Determine the (x, y) coordinate at the center of the cell enclosing the given text.  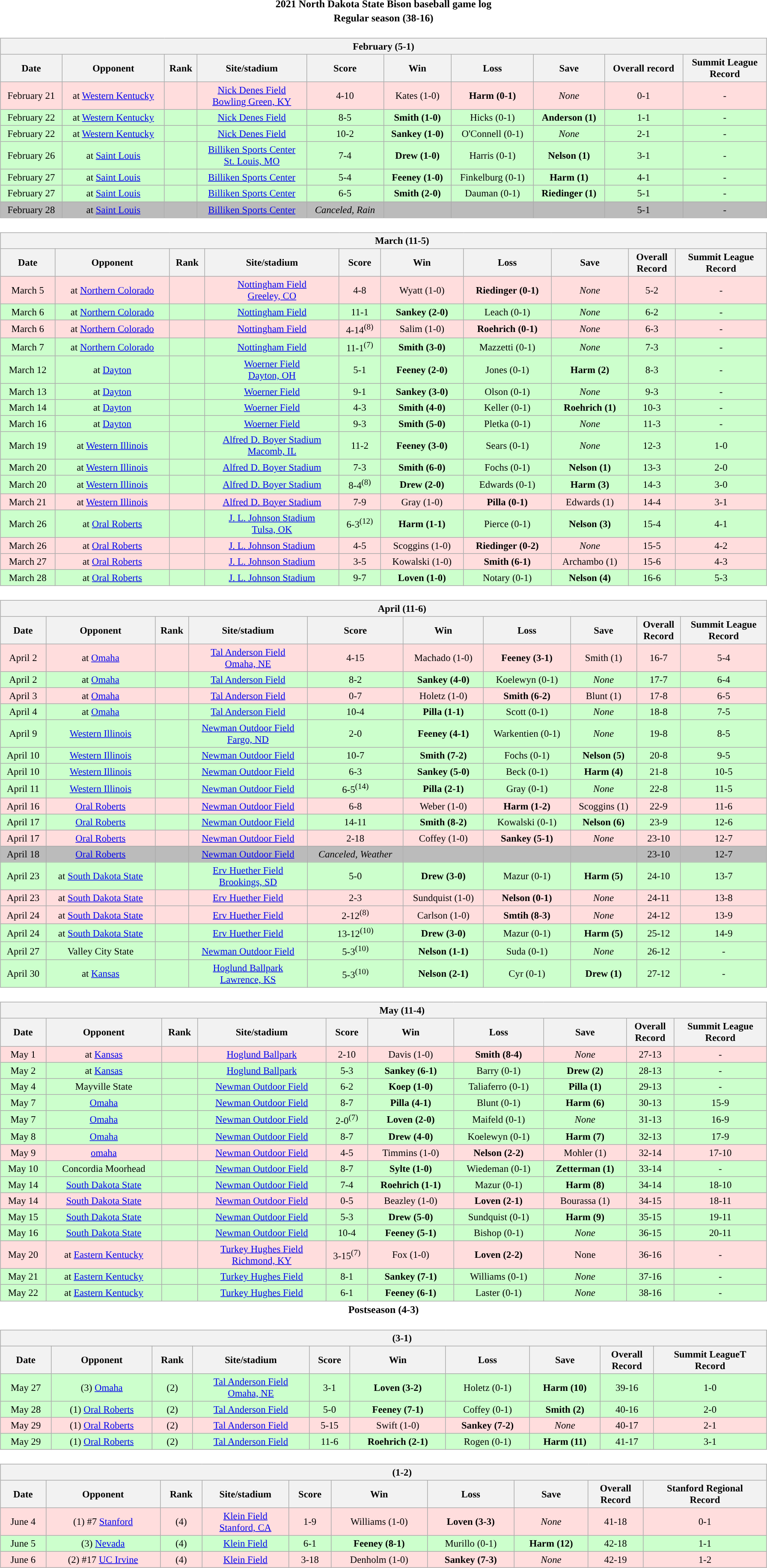
Bourassa (1) (585, 1201)
March 21 (28, 502)
27-13 (651, 1054)
Sankey (5-0) (443, 772)
29-13 (651, 1086)
Kowalski (0-1) (526, 822)
35-15 (651, 1217)
Pilla (2-1) (443, 788)
Feeney (5-1) (410, 1233)
7-9 (360, 502)
Sundquist (0-1) (499, 1217)
Nelson (5) (603, 756)
4-2 (721, 545)
6-4 (723, 680)
Fox (1-0) (410, 1255)
Keller (0-1) (508, 408)
Scoggins (1) (603, 806)
15-4 (651, 524)
32-13 (651, 1137)
Leach (0-1) (508, 312)
Smith (6-1) (508, 561)
41-18 (615, 1521)
Scott (0-1) (526, 712)
Concordia Moorhead (104, 1169)
March 14 (28, 408)
Kowalski (1-0) (422, 561)
0-7 (355, 696)
22-8 (658, 788)
4-15 (355, 658)
February 26 (32, 156)
14-11 (355, 822)
Warkentien (0-1) (526, 734)
Harm (1-1) (422, 524)
May 16 (23, 1233)
Gray (0-1) (526, 788)
Canceled, Weather (355, 854)
6-8 (355, 806)
Zetterman (1) (585, 1169)
Smith (6-2) (526, 696)
May 10 (23, 1169)
Sankey (4-0) (443, 680)
Harm (1) (569, 178)
2-3 (355, 898)
17-7 (658, 680)
41-17 (627, 1441)
Harm (0-1) (492, 96)
11-5 (723, 788)
8-4(8) (360, 484)
April 3 (23, 696)
Smith (8-4) (499, 1054)
Beck (0-1) (526, 772)
Smith (3-0) (422, 347)
13-8 (723, 898)
Sankey (2-0) (422, 312)
17-10 (720, 1153)
(3-1) (383, 1338)
4-8 (360, 290)
March 12 (28, 370)
May 22 (23, 1293)
March 28 (28, 578)
Drew (1) (603, 974)
40-16 (627, 1409)
April 27 (23, 951)
18-8 (658, 712)
Timmins (1-0) (410, 1153)
Nottingham FieldGreeley, CO (272, 290)
3-15(7) (347, 1255)
Smith (5-0) (422, 424)
33-14 (651, 1169)
April 30 (23, 974)
Stanford RegionalRecord (705, 1494)
19-8 (658, 734)
3-0 (721, 484)
April (11-6) (383, 608)
5-15 (330, 1425)
Sundquist (1-0) (443, 898)
14-3 (651, 484)
10-3 (651, 408)
10-5 (723, 772)
Olson (0-1) (508, 391)
Finkelburg (0-1) (492, 178)
28-13 (651, 1070)
13-12(10) (355, 933)
Turkey Hughes FieldRichmond, KY (262, 1255)
42-19 (615, 1559)
Archambo (1) (590, 561)
Harm (8) (585, 1185)
Scoggins (1-0) (422, 545)
Drew (1-0) (417, 156)
Nelson (0-1) (526, 898)
Riedinger (1) (569, 193)
15-6 (651, 561)
25-12 (658, 933)
Laster (0-1) (499, 1293)
2-18 (355, 838)
13-3 (651, 468)
Nelson (2-2) (499, 1153)
Dauman (0-1) (492, 193)
Overall record (644, 68)
Williams (1-0) (379, 1521)
March 7 (28, 347)
4-10 (345, 96)
Murillo (0-1) (471, 1544)
5-2 (651, 290)
Smith (1-0) (417, 118)
Feeney (8-1) (379, 1544)
Alfred D. Boyer StadiumMacomb, IL (272, 446)
2-10 (347, 1054)
Smith (7-2) (443, 756)
Sankey (6-1) (410, 1070)
Coffey (0-1) (488, 1409)
Harm (6) (585, 1103)
Smith (8-2) (443, 822)
1-9 (310, 1521)
(1) #7 Stanford (103, 1521)
March 19 (28, 446)
0-5 (347, 1201)
7-5 (723, 712)
24-11 (658, 898)
Harm (2) (590, 370)
Loven (3-2) (398, 1387)
Blunt (0-1) (499, 1103)
June 4 (23, 1521)
15-9 (720, 1103)
May 2 (23, 1070)
Smith (2) (565, 1409)
Woerner FieldDayton, OH (272, 370)
8-2 (355, 680)
Smith (6-0) (422, 468)
Drew (2-0) (422, 484)
18-11 (720, 1201)
31-13 (651, 1119)
Drew (4-0) (410, 1137)
8-3 (651, 370)
April 4 (23, 712)
Feeney (6-1) (410, 1293)
February (5-1) (383, 46)
39-16 (627, 1387)
16-7 (658, 658)
Hoglund BallparkLawrence, KS (248, 974)
18-10 (720, 1185)
Loven (2-2) (499, 1255)
O'Connell (0-1) (492, 134)
Edwards (0-1) (508, 484)
Machado (1-0) (443, 658)
Feeney (1-0) (417, 178)
3-18 (310, 1559)
17-8 (658, 696)
9-7 (360, 578)
May 20 (23, 1255)
Salim (1-0) (422, 329)
Barry (0-1) (499, 1070)
(3) Omaha (102, 1387)
Davis (1-0) (410, 1054)
Feeney (4-1) (443, 734)
Roehrich (1) (590, 408)
March 13 (28, 391)
Pilla (0-1) (508, 502)
Maifeld (0-1) (499, 1119)
Billiken Sports CenterSt. Louis, MO (252, 156)
42-18 (615, 1544)
April 9 (23, 734)
26-12 (658, 951)
Klein FieldStanford, CA (245, 1521)
23-9 (658, 822)
Nick Denes FieldBowling Green, KY (252, 96)
Anderson (1) (569, 118)
Sankey (7-1) (410, 1277)
11-1(7) (360, 347)
May 9 (23, 1153)
6-3(12) (360, 524)
Roehrich (0-1) (508, 329)
36-15 (651, 1233)
24-10 (658, 876)
1-2 (705, 1559)
April 11 (23, 788)
19-11 (720, 1217)
Sankey (5-1) (526, 838)
37-16 (651, 1277)
Wyatt (1-0) (422, 290)
Smith (2-0) (417, 193)
May (11-4) (383, 1011)
Sankey (1-0) (417, 134)
Smith (1) (603, 658)
Kates (1-0) (417, 96)
8-1 (347, 1277)
Nelson (6) (603, 822)
(1-2) (383, 1472)
Pilla (1) (585, 1086)
Weber (1-0) (443, 806)
Swift (1-0) (398, 1425)
Gray (1-0) (422, 502)
Pletka (0-1) (508, 424)
Pilla (4-1) (410, 1103)
May 28 (26, 1409)
Holetz (0-1) (488, 1387)
Valley City State (100, 951)
2-0(7) (347, 1119)
11-2 (360, 446)
36-16 (651, 1255)
Loven (1-0) (422, 578)
27-12 (658, 974)
13-9 (723, 915)
12-3 (651, 446)
Feeney (3-1) (526, 658)
Wiedeman (0-1) (499, 1169)
30-13 (651, 1103)
24-12 (658, 915)
3-5 (360, 561)
Williams (0-1) (499, 1277)
Carlson (1-0) (443, 915)
Coffey (1-0) (443, 838)
Sears (0-1) (508, 446)
Harm (1-2) (526, 806)
Sankey (7-2) (488, 1425)
11-1 (360, 312)
40-17 (627, 1425)
Pilla (1-1) (443, 712)
Mazzetti (0-1) (508, 347)
Harm (7) (585, 1137)
21-8 (658, 772)
Roehrich (2-1) (398, 1441)
9-1 (360, 391)
Mayville State (104, 1086)
Drew (2) (585, 1070)
Bishop (0-1) (499, 1233)
Nelson (1-1) (443, 951)
Smith (4-0) (422, 408)
Sankey (3-0) (422, 391)
Harm (9) (585, 1217)
May 8 (23, 1137)
March 16 (28, 424)
Cyr (0-1) (526, 974)
Feeney (7-1) (398, 1409)
Erv Huether FieldBrookings, SD (248, 876)
May 21 (23, 1277)
12-6 (723, 822)
J. L. Johnson StadiumTulsa, OK (272, 524)
9-5 (723, 756)
Loven (2-1) (499, 1201)
February 21 (32, 96)
Drew (5-0) (410, 1217)
Taliaferro (0-1) (499, 1086)
Sankey (7-3) (471, 1559)
May 1 (23, 1054)
March 5 (28, 290)
April 16 (23, 806)
Harm (12) (551, 1544)
(3) Nevada (103, 1544)
Loven (3-3) (471, 1521)
Nelson (4) (590, 578)
Mohler (1) (585, 1153)
Nelson (3) (590, 524)
Nelson (2-1) (443, 974)
38-16 (651, 1293)
Pierce (0-1) (508, 524)
June 5 (23, 1544)
April 18 (23, 854)
Canceled, Rain (345, 210)
Summit LeagueTRecord (710, 1360)
6-5(14) (355, 788)
Harm (3) (590, 484)
Newman Outdoor FieldFargo, ND (248, 734)
14-4 (651, 502)
34-15 (651, 1201)
Loven (2-0) (410, 1119)
Rogen (0-1) (488, 1441)
Denholm (1-0) (379, 1559)
15-5 (651, 545)
Riedinger (0-2) (508, 545)
Notary (0-1) (508, 578)
Edwards (1) (590, 502)
13-7 (723, 876)
22-9 (658, 806)
Suda (0-1) (526, 951)
Beazley (1-0) (410, 1201)
10-2 (345, 134)
Blunt (1) (603, 696)
Holetz (1-0) (443, 696)
Feeney (3-0) (422, 446)
Harm (4) (603, 772)
Roehrich (1-1) (410, 1185)
32-14 (651, 1153)
16-9 (720, 1119)
Harm (11) (565, 1441)
March (11-5) (383, 240)
Feeney (2-0) (422, 370)
4-14(8) (360, 329)
Sylte (1-0) (410, 1169)
June 6 (23, 1559)
March 27 (28, 561)
(2) #17 UC Irvine (103, 1559)
11-3 (651, 424)
February 28 (32, 210)
2-12(8) (355, 915)
20-8 (658, 756)
omaha (104, 1153)
Jones (0-1) (508, 370)
34-14 (651, 1185)
Smtih (8-3) (526, 915)
Hicks (0-1) (492, 118)
14-9 (723, 933)
Harris (0-1) (492, 156)
16-6 (651, 578)
May 15 (23, 1217)
Harm (10) (565, 1387)
10-7 (355, 756)
17-9 (720, 1137)
Koep (1-0) (410, 1086)
May 27 (26, 1387)
20-11 (720, 1233)
May 4 (23, 1086)
Riedinger (0-1) (508, 290)
